Capture the cell that displays the provided text and extract its (X, Y) central coordinate. 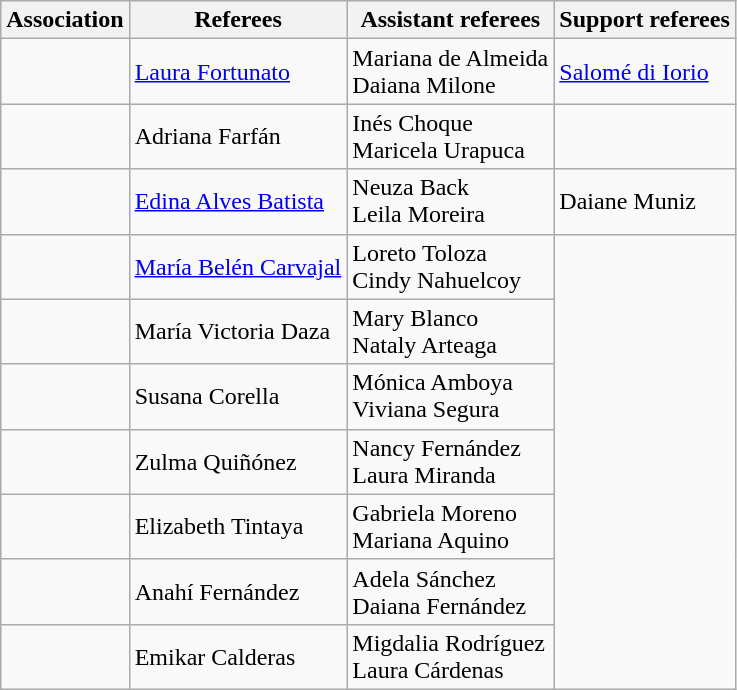
Support referees (644, 20)
Inés ChoqueMaricela Urapuca (450, 136)
Mariana de AlmeidaDaiana Milone (450, 72)
Mónica AmboyaViviana Segura (450, 396)
Nancy FernándezLaura Miranda (450, 462)
Adela SánchezDaiana Fernández (450, 592)
Susana Corella (238, 396)
Gabriela MorenoMariana Aquino (450, 526)
Assistant referees (450, 20)
Loreto TolozaCindy Nahuelcoy (450, 266)
Elizabeth Tintaya (238, 526)
Neuza BackLeila Moreira (450, 202)
Mary BlancoNataly Arteaga (450, 332)
Association (65, 20)
Adriana Farfán (238, 136)
María Victoria Daza (238, 332)
Migdalia RodríguezLaura Cárdenas (450, 656)
Anahí Fernández (238, 592)
Daiane Muniz (644, 202)
Zulma Quiñónez (238, 462)
Emikar Calderas (238, 656)
Edina Alves Batista (238, 202)
Salomé di Iorio (644, 72)
María Belén Carvajal (238, 266)
Referees (238, 20)
Laura Fortunato (238, 72)
